Find where the given text appears and provide that cell's center as (X, Y) coordinate. 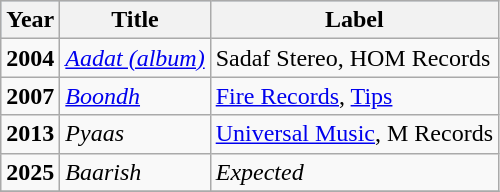
2025 (30, 172)
2004 (30, 58)
Pyaas (135, 134)
Label (354, 20)
Expected (354, 172)
Fire Records, Tips (354, 96)
2013 (30, 134)
Sadaf Stereo, HOM Records (354, 58)
Year (30, 20)
Aadat (album) (135, 58)
2007 (30, 96)
Baarish (135, 172)
Universal Music, M Records (354, 134)
Title (135, 20)
Boondh (135, 96)
